Identify which cell holds the provided text, then report its [x, y] central coordinate. 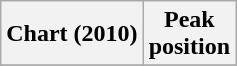
Peakposition [189, 34]
Chart (2010) [72, 34]
